Return the [x, y] coordinate for the center point of the cell that contains the specified text.  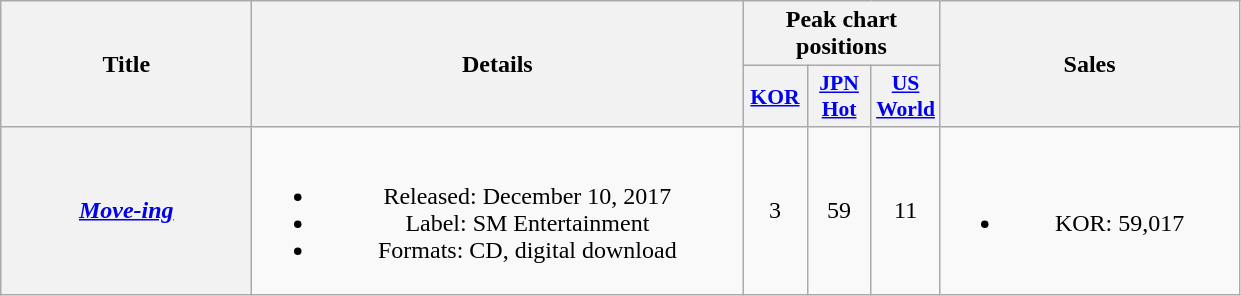
Move-ing [126, 210]
3 [775, 210]
59 [839, 210]
KOR [775, 96]
Sales [1090, 64]
Released: December 10, 2017 Label: SM EntertainmentFormats: CD, digital download [498, 210]
JPNHot [839, 96]
Peak chart positions [842, 34]
KOR: 59,017 [1090, 210]
11 [906, 210]
Details [498, 64]
USWorld [906, 96]
Title [126, 64]
